Scan for the cell matching the given text and deliver its (X, Y) coordinate at center. 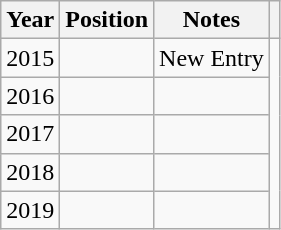
Position (107, 20)
2018 (30, 172)
Year (30, 20)
2015 (30, 58)
2019 (30, 210)
2017 (30, 134)
New Entry (212, 58)
2016 (30, 96)
Notes (212, 20)
